Return (x, y) of the center of cell containing provided text 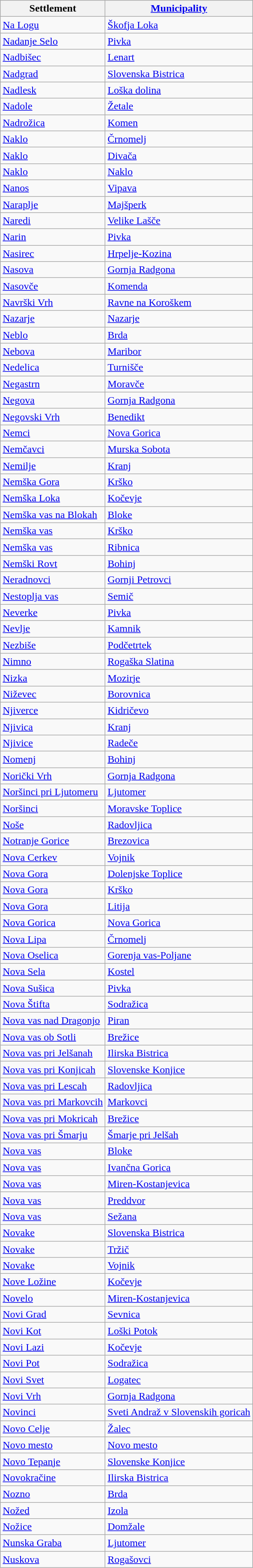
Nanos (53, 188)
Nuskova (53, 1559)
Sevnica (179, 1315)
Sežana (179, 1216)
Nova Cerkev (53, 857)
Nove Ložine (53, 1282)
Logatec (179, 1380)
Municipality (179, 9)
Nova Štifta (53, 1004)
Loška dolina (179, 90)
Nimno (53, 661)
Rogašovci (179, 1559)
Divača (179, 155)
Nova Oselica (53, 955)
Vipava (179, 188)
Negovski Vrh (53, 416)
Markovci (179, 1102)
Nizka (53, 678)
Navrški Vrh (53, 302)
Nasirec (53, 253)
Nova vas pri Šmarju (53, 1135)
Nova vas ob Sotli (53, 1037)
Nova vas pri Konjicah (53, 1070)
Novinci (53, 1412)
Narin (53, 237)
Komen (179, 123)
Loški Potok (179, 1331)
Nova vas pri Jelšanah (53, 1053)
Novi Kot (53, 1331)
Nemčavci (53, 449)
Nunska Graba (53, 1543)
Nadanje Selo (53, 41)
Komenda (179, 286)
Radeče (179, 743)
Šmarje pri Jelšah (179, 1135)
Murska Sobota (179, 449)
Novo Tepanje (53, 1461)
Benedikt (179, 416)
Njiverce (53, 710)
Turnišče (179, 368)
Velike Lašče (179, 221)
Podčetrtek (179, 645)
Lenart (179, 57)
Neverke (53, 612)
Gornji Petrovci (179, 580)
Piran (179, 1021)
Njivice (53, 743)
Nadole (53, 106)
Novelo (53, 1298)
Nova Sela (53, 971)
Njivica (53, 727)
Nova vas pri Mokricah (53, 1119)
Žetale (179, 106)
Novi Grad (53, 1315)
Settlement (53, 9)
Tržič (179, 1249)
Borovnica (179, 694)
Ivančna Gorica (179, 1167)
Dolenjske Toplice (179, 874)
Nova Sušica (53, 988)
Norički Vrh (53, 776)
Mozirje (179, 678)
Nožice (53, 1527)
Kamnik (179, 629)
Nova vas pri Lescah (53, 1086)
Noše (53, 825)
Rogaška Slatina (179, 661)
Litija (179, 906)
Nožed (53, 1510)
Nozno (53, 1494)
Nemški Rovt (53, 564)
Nedelica (53, 368)
Škofja Loka (179, 25)
Neblo (53, 335)
Nadgrad (53, 74)
Novi Pot (53, 1363)
Nemci (53, 433)
Nemška Gora (53, 482)
Negastrn (53, 384)
Brezovica (179, 841)
Nezbiše (53, 645)
Novi Lazi (53, 1347)
Domžale (179, 1527)
Ribnica (179, 547)
Noršinci (53, 808)
Moravče (179, 384)
Nadbišec (53, 57)
Izola (179, 1510)
Nemška vas na Blokah (53, 515)
Nomenj (53, 760)
Noršinci pri Ljutomeru (53, 792)
Nova Lipa (53, 939)
Nevlje (53, 629)
Novi Vrh (53, 1396)
Nadrožica (53, 123)
Na Logu (53, 25)
Nasova (53, 270)
Moravske Toplice (179, 808)
Novo Celje (53, 1429)
Novokračine (53, 1478)
Neradnovci (53, 580)
Nasovče (53, 286)
Nestoplja vas (53, 596)
Negova (53, 400)
Notranje Gorice (53, 841)
Nemilje (53, 465)
Naredi (53, 221)
Žalec (179, 1429)
Nebova (53, 351)
Naraplje (53, 205)
Hrpelje-Kozina (179, 253)
Novi Svet (53, 1380)
Maribor (179, 351)
Kostel (179, 971)
Semič (179, 596)
Ravne na Koroškem (179, 302)
Preddvor (179, 1200)
Nadlesk (53, 90)
Majšperk (179, 205)
Nova vas nad Dragonjo (53, 1021)
Nova vas pri Markovcih (53, 1102)
Kidričevo (179, 710)
Nemška Loka (53, 498)
Sveti Andraž v Slovenskih goricah (179, 1412)
Niževec (53, 694)
Gorenja vas-Poljane (179, 955)
